Detect which cell encompasses the target text, then output its (X, Y) center coordinate. 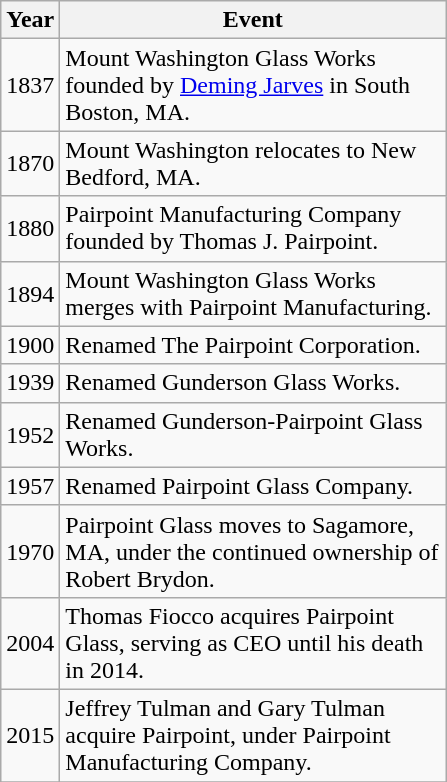
2015 (30, 735)
1957 (30, 486)
1837 (30, 85)
Mount Washington Glass Works founded by Deming Jarves in South Boston, MA. (253, 85)
Mount Washington Glass Works merges with Pairpoint Manufacturing. (253, 294)
Renamed Pairpoint Glass Company. (253, 486)
Pairpoint Glass moves to Sagamore, MA, under the continued ownership of Robert Brydon. (253, 551)
Pairpoint Manufacturing Company founded by Thomas J. Pairpoint. (253, 228)
Mount Washington relocates to New Bedford, MA. (253, 164)
1939 (30, 383)
1952 (30, 434)
2004 (30, 643)
1870 (30, 164)
Event (253, 20)
1880 (30, 228)
1900 (30, 345)
1894 (30, 294)
Jeffrey Tulman and Gary Tulman acquire Pairpoint, under Pairpoint Manufacturing Company. (253, 735)
Thomas Fiocco acquires Pairpoint Glass, serving as CEO until his death in 2014. (253, 643)
Renamed Gunderson Glass Works. (253, 383)
Year (30, 20)
Renamed Gunderson-Pairpoint Glass Works. (253, 434)
1970 (30, 551)
Renamed The Pairpoint Corporation. (253, 345)
